Search for the cell housing the specified text and yield its (X, Y) center coordinate. 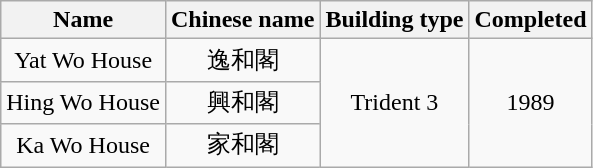
Completed (530, 20)
Yat Wo House (84, 60)
興和閣 (242, 102)
家和閣 (242, 146)
Name (84, 20)
Building type (394, 20)
Trident 3 (394, 103)
Hing Wo House (84, 102)
Chinese name (242, 20)
逸和閣 (242, 60)
1989 (530, 103)
Ka Wo House (84, 146)
